Return the (X, Y) coordinate for the center point of the cell that contains the specified text.  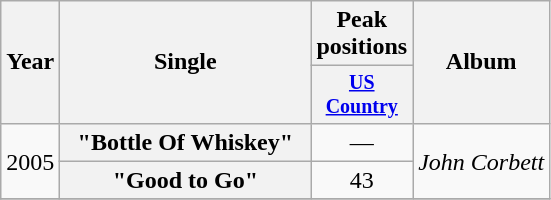
2005 (30, 161)
Single (186, 62)
Year (30, 62)
43 (362, 180)
US Country (362, 94)
"Good to Go" (186, 180)
"Bottle Of Whiskey" (186, 142)
― (362, 142)
John Corbett (482, 161)
Album (482, 62)
Peak positions (362, 34)
